Search for the cell housing the specified text and yield its (X, Y) center coordinate. 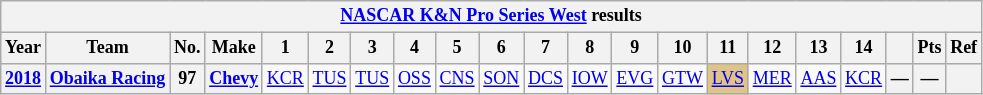
NASCAR K&N Pro Series West results (492, 16)
4 (415, 48)
Pts (930, 48)
Team (107, 48)
Ref (964, 48)
CNS (457, 78)
SON (502, 78)
14 (864, 48)
3 (372, 48)
1 (285, 48)
10 (683, 48)
5 (457, 48)
11 (728, 48)
IOW (590, 78)
MER (772, 78)
LVS (728, 78)
97 (188, 78)
9 (635, 48)
2 (330, 48)
Make (234, 48)
8 (590, 48)
12 (772, 48)
6 (502, 48)
Chevy (234, 78)
7 (546, 48)
2018 (24, 78)
EVG (635, 78)
AAS (818, 78)
DCS (546, 78)
Year (24, 48)
No. (188, 48)
OSS (415, 78)
13 (818, 48)
GTW (683, 78)
Obaika Racing (107, 78)
